Identify which cell holds the provided text, then report its (x, y) central coordinate. 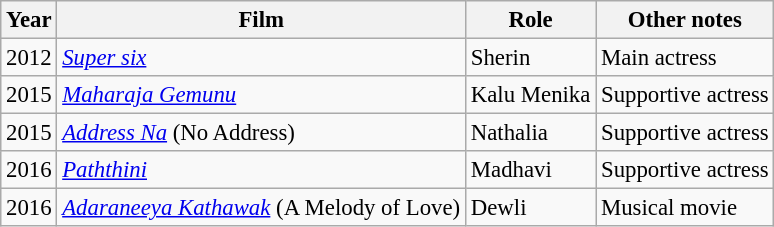
2012 (29, 58)
Maharaja Gemunu (262, 95)
Nathalia (530, 133)
Address Na (No Address) (262, 133)
Year (29, 20)
Main actress (685, 58)
Film (262, 20)
Sherin (530, 58)
Dewli (530, 208)
Role (530, 20)
Madhavi (530, 170)
Kalu Menika (530, 95)
Paththini (262, 170)
Adaraneeya Kathawak (A Melody of Love) (262, 208)
Musical movie (685, 208)
Other notes (685, 20)
Super six (262, 58)
